Identify which cell holds the provided text, then report its [X, Y] central coordinate. 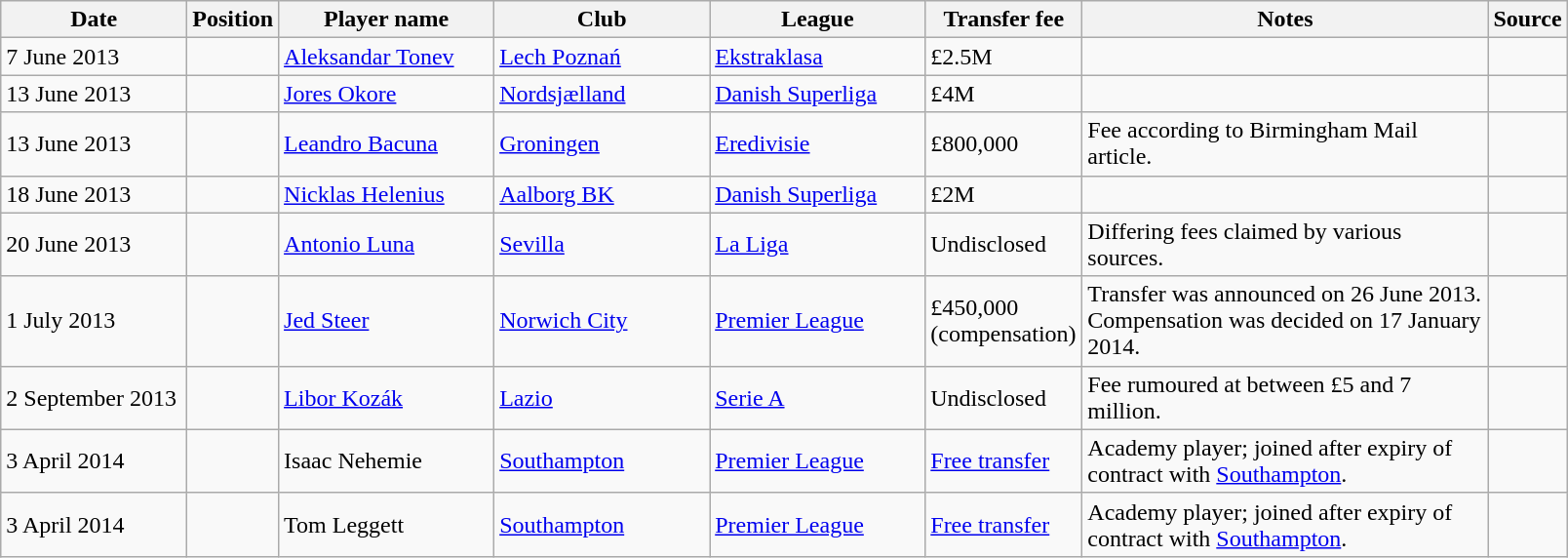
Nicklas Helenius [386, 194]
Ekstraklasa [817, 57]
1 July 2013 [94, 321]
Eredivisie [817, 144]
Lech Poznań [603, 57]
Differing fees claimed by various sources. [1285, 244]
£2.5M [1004, 57]
Jores Okore [386, 94]
Notes [1285, 20]
18 June 2013 [94, 194]
£2M [1004, 194]
Transfer was announced on 26 June 2013. Compensation was decided on 17 January 2014. [1285, 321]
7 June 2013 [94, 57]
Aalborg BK [603, 194]
Lazio [603, 398]
Isaac Nehemie [386, 460]
Tom Leggett [386, 525]
Antonio Luna [386, 244]
£450,000 (compensation) [1004, 321]
Fee according to Birmingham Mail article. [1285, 144]
Nordsjælland [603, 94]
Position [233, 20]
Club [603, 20]
2 September 2013 [94, 398]
Norwich City [603, 321]
Serie A [817, 398]
Date [94, 20]
Groningen [603, 144]
Transfer fee [1004, 20]
Aleksandar Tonev [386, 57]
£800,000 [1004, 144]
20 June 2013 [94, 244]
Sevilla [603, 244]
League [817, 20]
Leandro Bacuna [386, 144]
Player name [386, 20]
Libor Kozák [386, 398]
Jed Steer [386, 321]
£4M [1004, 94]
Fee rumoured at between £5 and 7 million. [1285, 398]
Source [1527, 20]
La Liga [817, 244]
